From the cell containing the given text, extract its center point as [X, Y] coordinate. 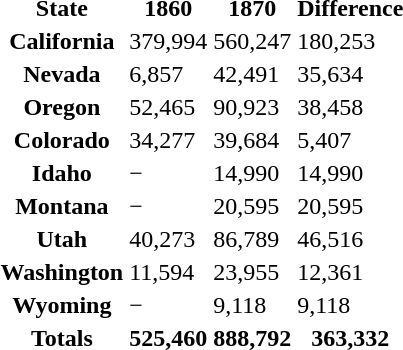
34,277 [168, 140]
40,273 [168, 239]
42,491 [252, 74]
560,247 [252, 41]
9,118 [252, 305]
379,994 [168, 41]
20,595 [252, 206]
52,465 [168, 107]
39,684 [252, 140]
11,594 [168, 272]
90,923 [252, 107]
14,990 [252, 173]
86,789 [252, 239]
6,857 [168, 74]
23,955 [252, 272]
